Scan for the cell matching the given text and deliver its (x, y) coordinate at center. 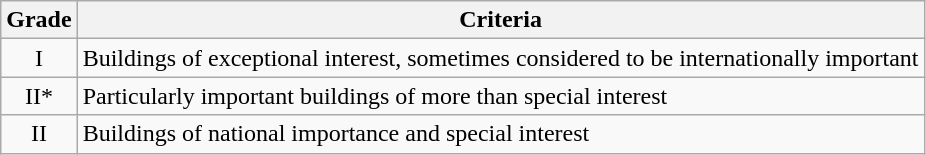
II (39, 134)
I (39, 58)
Criteria (500, 20)
Particularly important buildings of more than special interest (500, 96)
Buildings of exceptional interest, sometimes considered to be internationally important (500, 58)
Grade (39, 20)
II* (39, 96)
Buildings of national importance and special interest (500, 134)
